Return the [x, y] coordinate for the center point of the cell that contains the specified text.  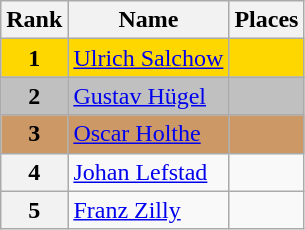
5 [34, 210]
Gustav Hügel [148, 96]
Oscar Holthe [148, 134]
Ulrich Salchow [148, 58]
Rank [34, 20]
3 [34, 134]
1 [34, 58]
2 [34, 96]
Places [266, 20]
Name [148, 20]
4 [34, 172]
Franz Zilly [148, 210]
Johan Lefstad [148, 172]
